Find where the given text appears and provide that cell's center as (X, Y) coordinate. 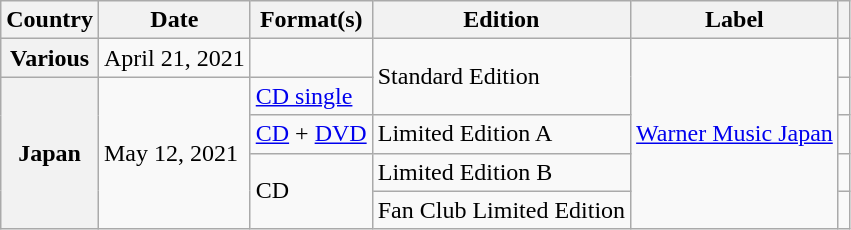
May 12, 2021 (174, 153)
Date (174, 20)
Format(s) (311, 20)
Limited Edition B (501, 172)
Country (50, 20)
Japan (50, 153)
CD single (311, 96)
Fan Club Limited Edition (501, 210)
Various (50, 58)
Label (735, 20)
Standard Edition (501, 77)
Limited Edition A (501, 134)
April 21, 2021 (174, 58)
Warner Music Japan (735, 134)
CD (311, 191)
CD + DVD (311, 134)
Edition (501, 20)
